Return the [x, y] coordinate for the center point of the cell that contains the specified text.  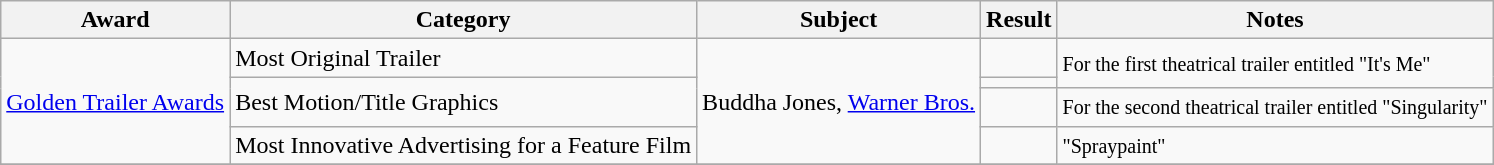
Award [116, 20]
Best Motion/Title Graphics [464, 102]
Golden Trailer Awards [116, 102]
Notes [1275, 20]
"Spraypaint" [1275, 145]
For the second theatrical trailer entitled "Singularity" [1275, 107]
Buddha Jones, Warner Bros. [839, 102]
For the first theatrical trailer entitled "It's Me" [1275, 64]
Subject [839, 20]
Result [1019, 20]
Most Innovative Advertising for a Feature Film [464, 145]
Category [464, 20]
Most Original Trailer [464, 58]
